Capture the cell that displays the provided text and extract its (x, y) central coordinate. 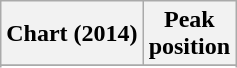
Peakposition (189, 34)
Chart (2014) (72, 34)
